Scan for the cell matching the given text and deliver its [x, y] coordinate at center. 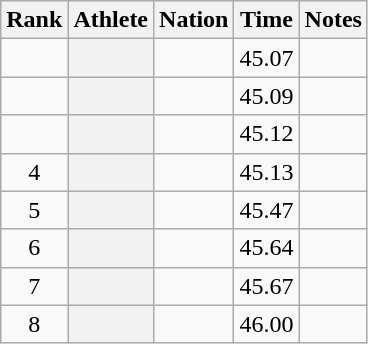
Notes [333, 20]
4 [34, 172]
45.09 [266, 96]
45.12 [266, 134]
8 [34, 324]
45.64 [266, 248]
45.67 [266, 286]
Time [266, 20]
Athlete [111, 20]
46.00 [266, 324]
45.47 [266, 210]
45.13 [266, 172]
Rank [34, 20]
45.07 [266, 58]
7 [34, 286]
5 [34, 210]
6 [34, 248]
Nation [194, 20]
